For the text-containing cell, return its midpoint in [X, Y] coordinate format. 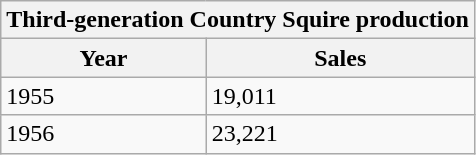
Third-generation Country Squire production [238, 20]
23,221 [340, 134]
19,011 [340, 96]
Year [104, 58]
1955 [104, 96]
1956 [104, 134]
Sales [340, 58]
